Identify which cell holds the provided text, then report its (x, y) central coordinate. 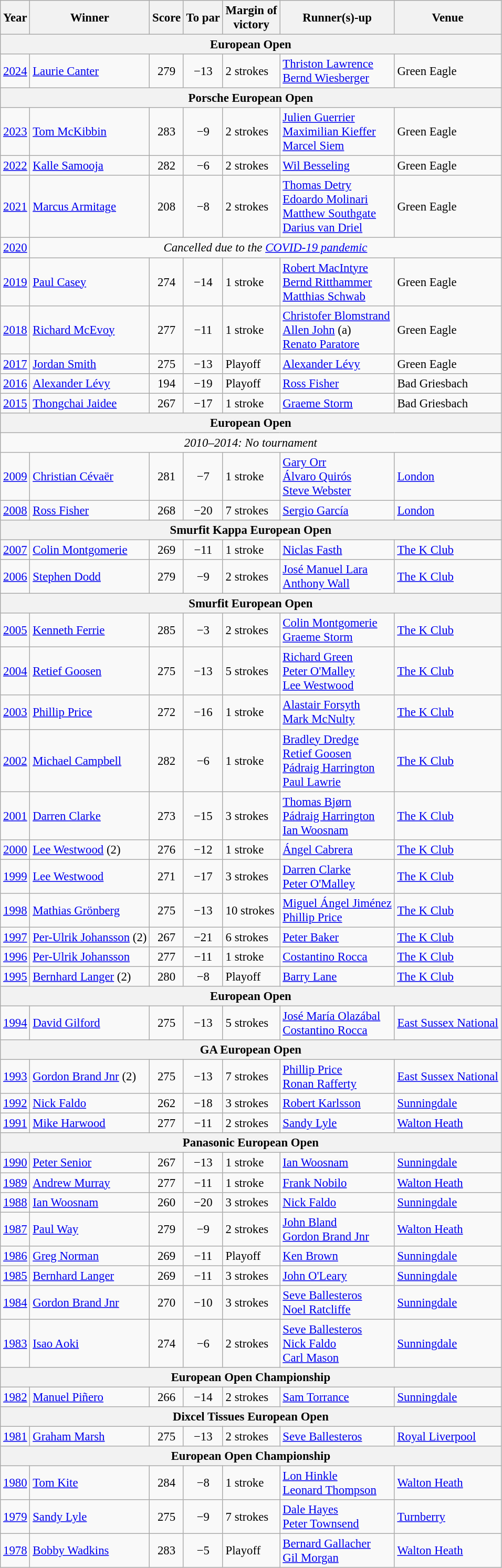
Costantino Rocca (337, 957)
Smurfit Kappa European Open (251, 530)
Andrew Murray (90, 1183)
2008 (15, 510)
Turnberry (447, 1517)
Smurfit European Open (251, 604)
2004 (15, 671)
2023 (15, 132)
Christofer Blomstrand Allen John (a) Renato Paratore (337, 330)
Ángel Cabrera (337, 849)
Bernhard Langer (2) (90, 976)
Gordon Brand Jnr (2) (90, 1077)
271 (167, 877)
Thomas Detry Edoardo Molinari Matthew Southgate Darius van Driel (337, 207)
2017 (15, 364)
Richard Green Peter O'Malley Lee Westwood (337, 671)
Bradley Dredge Retief Goosen Pádraig Harrington Paul Lawrie (337, 760)
1978 (15, 1551)
268 (167, 510)
1999 (15, 877)
1984 (15, 1303)
2009 (15, 477)
GA European Open (251, 1050)
Marcus Armitage (90, 207)
2003 (15, 713)
1988 (15, 1202)
262 (167, 1103)
1997 (15, 937)
194 (167, 383)
285 (167, 630)
272 (167, 713)
Darren Clarke Peter O'Malley (337, 877)
2015 (15, 403)
Kenneth Ferrie (90, 630)
1990 (15, 1163)
Gordon Brand Jnr (90, 1303)
10 strokes (251, 910)
2002 (15, 760)
Graham Marsh (90, 1437)
To par (203, 18)
Kalle Samooja (90, 166)
1995 (15, 976)
Venue (447, 18)
Mathias Grönberg (90, 910)
−12 (203, 849)
1989 (15, 1183)
−19 (203, 383)
Barry Lane (337, 976)
1998 (15, 910)
1994 (15, 1024)
Margin ofvictory (251, 18)
1992 (15, 1103)
Thomas Bjørn Pádraig Harrington Ian Woosnam (337, 816)
2022 (15, 166)
Seve Ballesteros (337, 1437)
Royal Liverpool (447, 1437)
Lee Westwood (2) (90, 849)
Dale Hayes Peter Townsend (337, 1517)
Panasonic European Open (251, 1143)
2006 (15, 576)
Bernhard Langer (90, 1276)
2021 (15, 207)
266 (167, 1397)
1980 (15, 1483)
Miguel Ángel Jiménez Phillip Price (337, 910)
−16 (203, 713)
Greg Norman (90, 1256)
Per-Ulrik Johansson (90, 957)
Score (167, 18)
Porsche European Open (251, 98)
Winner (90, 18)
Runner(s)-up (337, 18)
Tom McKibbin (90, 132)
1991 (15, 1123)
Sergio García (337, 510)
284 (167, 1483)
John O'Leary (337, 1276)
1986 (15, 1256)
2000 (15, 849)
2010–2014: No tournament (251, 443)
Thongchai Jaidee (90, 403)
Richard McEvoy (90, 330)
Gary Orr Álvaro Quirós Steve Webster (337, 477)
208 (167, 207)
−21 (203, 937)
1987 (15, 1229)
José María Olazábal Costantino Rocca (337, 1024)
Wil Besseling (337, 166)
Lee Westwood (90, 877)
1983 (15, 1343)
1996 (15, 957)
Graeme Storm (337, 403)
Cancelled due to the COVID-19 pandemic (266, 248)
2024 (15, 71)
−5 (203, 1551)
260 (167, 1202)
6 strokes (251, 937)
1981 (15, 1437)
Niclas Fasth (337, 550)
2019 (15, 282)
−15 (203, 816)
Bobby Wadkins (90, 1551)
Christian Cévaër (90, 477)
Isao Aoki (90, 1343)
1982 (15, 1397)
Year (15, 18)
Robert MacIntyre Bernd Ritthammer Matthias Schwab (337, 282)
Retief Goosen (90, 671)
Peter Baker (337, 937)
−18 (203, 1103)
Colin Montgomerie Graeme Storm (337, 630)
270 (167, 1303)
2016 (15, 383)
Paul Casey (90, 282)
273 (167, 816)
Peter Senior (90, 1163)
Michael Campbell (90, 760)
John Bland Gordon Brand Jnr (337, 1229)
1993 (15, 1077)
Paul Way (90, 1229)
Ken Brown (337, 1256)
Sam Torrance (337, 1397)
Lon Hinkle Leonard Thompson (337, 1483)
Alastair Forsyth Mark McNulty (337, 713)
1985 (15, 1276)
2005 (15, 630)
Phillip Price (90, 713)
Phillip Price Ronan Rafferty (337, 1077)
Robert Karlsson (337, 1103)
David Gilford (90, 1024)
Seve Ballesteros Nick Faldo Carl Mason (337, 1343)
José Manuel Lara Anthony Wall (337, 576)
Bernard Gallacher Gil Morgan (337, 1551)
Thriston Lawrence Bernd Wiesberger (337, 71)
Darren Clarke (90, 816)
Mike Harwood (90, 1123)
Julien Guerrier Maximilian Kieffer Marcel Siem (337, 132)
Frank Nobilo (337, 1183)
2001 (15, 816)
2007 (15, 550)
Seve Ballesteros Noel Ratcliffe (337, 1303)
Jordan Smith (90, 364)
Dixcel Tissues European Open (251, 1417)
Tom Kite (90, 1483)
281 (167, 477)
2020 (15, 248)
Stephen Dodd (90, 576)
276 (167, 849)
−7 (203, 477)
1979 (15, 1517)
Laurie Canter (90, 71)
280 (167, 976)
Colin Montgomerie (90, 550)
2018 (15, 330)
−10 (203, 1303)
Per-Ulrik Johansson (2) (90, 937)
−3 (203, 630)
Manuel Piñero (90, 1397)
